Search for the cell housing the specified text and yield its (X, Y) center coordinate. 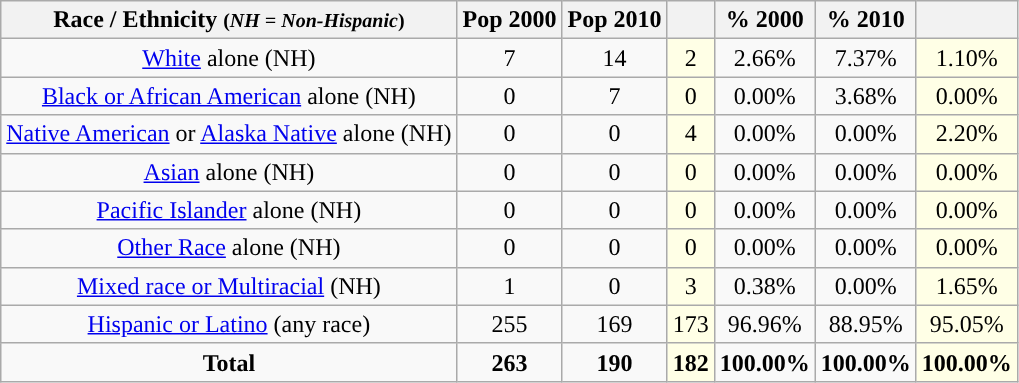
% 2010 (866, 20)
Other Race alone (NH) (229, 248)
88.95% (866, 324)
95.05% (966, 324)
263 (510, 362)
4 (690, 134)
3.68% (866, 96)
Asian alone (NH) (229, 172)
1 (510, 286)
173 (690, 324)
Total (229, 362)
1.10% (966, 58)
1.65% (966, 286)
169 (614, 324)
Hispanic or Latino (any race) (229, 324)
Race / Ethnicity (NH = Non-Hispanic) (229, 20)
2.20% (966, 134)
255 (510, 324)
Black or African American alone (NH) (229, 96)
Pop 2000 (510, 20)
190 (614, 362)
14 (614, 58)
% 2000 (764, 20)
White alone (NH) (229, 58)
0.38% (764, 286)
Mixed race or Multiracial (NH) (229, 286)
Pop 2010 (614, 20)
96.96% (764, 324)
182 (690, 362)
Native American or Alaska Native alone (NH) (229, 134)
3 (690, 286)
2 (690, 58)
Pacific Islander alone (NH) (229, 210)
7.37% (866, 58)
2.66% (764, 58)
